Determine the [X, Y] coordinate at the center of the cell enclosing the given text.  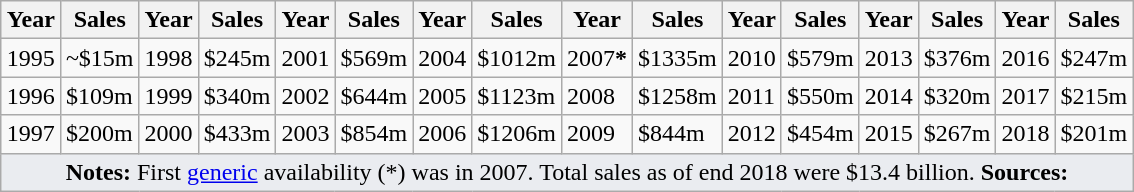
2003 [306, 134]
$454m [820, 134]
2005 [442, 96]
$433m [237, 134]
1998 [168, 58]
$109m [100, 96]
$644m [374, 96]
$200m [100, 134]
2010 [752, 58]
$579m [820, 58]
$550m [820, 96]
$1012m [517, 58]
2002 [306, 96]
2015 [888, 134]
$201m [1094, 134]
2000 [168, 134]
~$15m [100, 58]
2011 [752, 96]
$215m [1094, 96]
2017 [1026, 96]
2012 [752, 134]
$569m [374, 58]
$376m [957, 58]
$1335m [678, 58]
1995 [30, 58]
$1123m [517, 96]
$340m [237, 96]
2007* [596, 58]
2009 [596, 134]
Notes: First generic availability (*) was in 2007. Total sales as of end 2018 were $13.4 billion. Sources: [566, 172]
2014 [888, 96]
1996 [30, 96]
$247m [1094, 58]
2008 [596, 96]
2001 [306, 58]
2004 [442, 58]
$320m [957, 96]
2006 [442, 134]
2016 [1026, 58]
2018 [1026, 134]
$245m [237, 58]
2013 [888, 58]
$1206m [517, 134]
$1258m [678, 96]
$854m [374, 134]
1997 [30, 134]
$267m [957, 134]
$844m [678, 134]
1999 [168, 96]
